Search for the cell housing the specified text and yield its [x, y] center coordinate. 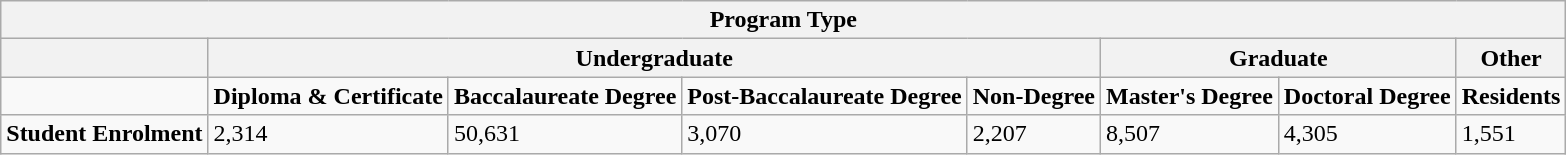
Post-Baccalaureate Degree [824, 96]
Graduate [1278, 58]
2,207 [1034, 134]
Residents [1511, 96]
1,551 [1511, 134]
Baccalaureate Degree [564, 96]
8,507 [1189, 134]
Program Type [784, 20]
2,314 [328, 134]
Diploma & Certificate [328, 96]
3,070 [824, 134]
Master's Degree [1189, 96]
Other [1511, 58]
50,631 [564, 134]
Doctoral Degree [1367, 96]
Student Enrolment [104, 134]
Undergraduate [654, 58]
4,305 [1367, 134]
Non-Degree [1034, 96]
